From the cell containing the given text, extract its center point as [X, Y] coordinate. 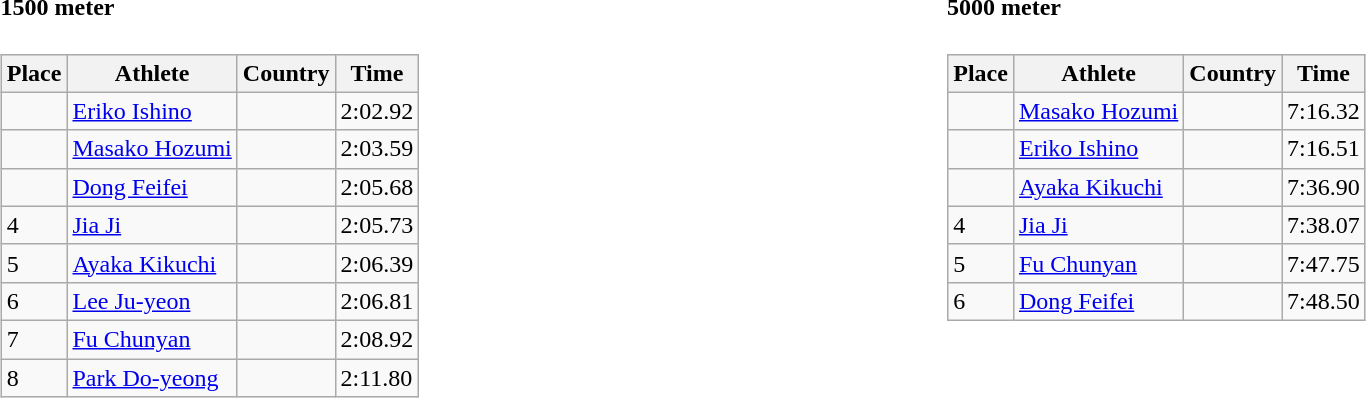
8 [34, 378]
2:06.39 [377, 263]
2:08.92 [377, 339]
2:05.68 [377, 187]
Park Do-yeong [152, 378]
7:16.51 [1324, 149]
2:05.73 [377, 225]
7:48.50 [1324, 301]
7:16.32 [1324, 111]
2:03.59 [377, 149]
7:38.07 [1324, 225]
2:02.92 [377, 111]
7 [34, 339]
7:36.90 [1324, 187]
7:47.75 [1324, 263]
2:06.81 [377, 301]
2:11.80 [377, 378]
Lee Ju-yeon [152, 301]
